Return the [x, y] coordinate for the center point of the cell that contains the specified text.  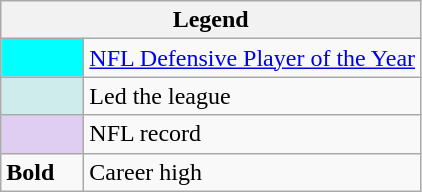
Career high [252, 172]
NFL record [252, 134]
Led the league [252, 96]
Legend [211, 20]
Bold [42, 172]
NFL Defensive Player of the Year [252, 58]
